Determine the (x, y) coordinate at the center of the cell enclosing the given text.  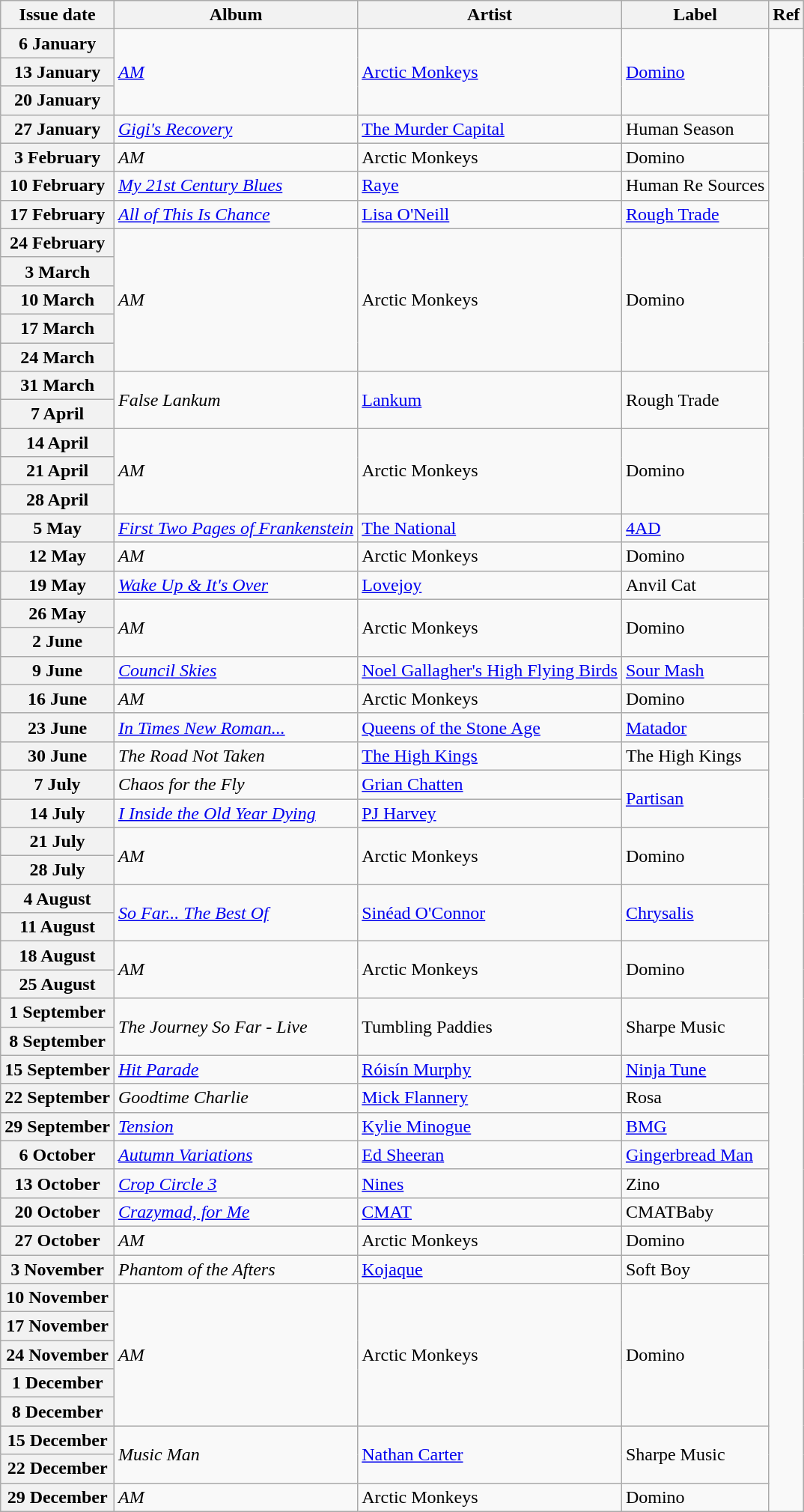
28 July (58, 870)
Lankum (490, 400)
7 July (58, 784)
CMAT (490, 1212)
Anvil Cat (695, 585)
26 May (58, 613)
Lisa O'Neill (490, 214)
11 August (58, 927)
14 April (58, 443)
Ninja Tune (695, 1069)
Sinéad O'Connor (490, 913)
Ed Sheeran (490, 1155)
22 September (58, 1098)
Nines (490, 1183)
Noel Gallagher's High Flying Birds (490, 670)
23 June (58, 727)
29 September (58, 1126)
Autumn Variations (235, 1155)
Soft Boy (695, 1269)
Chaos for the Fly (235, 784)
Mick Flannery (490, 1098)
3 March (58, 271)
BMG (695, 1126)
So Far... The Best Of (235, 913)
4AD (695, 528)
10 February (58, 186)
In Times New Roman... (235, 727)
3 November (58, 1269)
9 June (58, 670)
21 July (58, 842)
8 December (58, 1412)
Kojaque (490, 1269)
31 March (58, 386)
18 August (58, 956)
7 April (58, 414)
Album (235, 15)
Ref (786, 15)
Matador (695, 727)
Lovejoy (490, 585)
12 May (58, 556)
Raye (490, 186)
Kylie Minogue (490, 1126)
Issue date (58, 15)
6 October (58, 1155)
Goodtime Charlie (235, 1098)
False Lankum (235, 400)
27 October (58, 1240)
4 August (58, 899)
Gingerbread Man (695, 1155)
29 December (58, 1497)
17 November (58, 1326)
17 February (58, 214)
20 October (58, 1212)
Sour Mash (695, 670)
13 January (58, 72)
27 January (58, 129)
13 October (58, 1183)
8 September (58, 1041)
All of This Is Chance (235, 214)
14 July (58, 813)
The Road Not Taken (235, 756)
25 August (58, 984)
Grian Chatten (490, 784)
Rosa (695, 1098)
24 February (58, 243)
3 February (58, 157)
6 January (58, 43)
10 March (58, 300)
21 April (58, 471)
Zino (695, 1183)
The Journey So Far - Live (235, 1027)
2 June (58, 642)
The Murder Capital (490, 129)
Phantom of the Afters (235, 1269)
10 November (58, 1298)
Tumbling Paddies (490, 1027)
Wake Up & It's Over (235, 585)
Crop Circle 3 (235, 1183)
5 May (58, 528)
My 21st Century Blues (235, 186)
The National (490, 528)
22 December (58, 1469)
Council Skies (235, 670)
Queens of the Stone Age (490, 727)
Human Season (695, 129)
20 January (58, 100)
Gigi's Recovery (235, 129)
CMATBaby (695, 1212)
PJ Harvey (490, 813)
24 November (58, 1355)
Crazymad, for Me (235, 1212)
16 June (58, 699)
Tension (235, 1126)
Partisan (695, 798)
I Inside the Old Year Dying (235, 813)
Artist (490, 15)
Label (695, 15)
Music Man (235, 1454)
15 December (58, 1440)
Róisín Murphy (490, 1069)
30 June (58, 756)
17 March (58, 328)
Nathan Carter (490, 1454)
1 September (58, 1012)
19 May (58, 585)
28 April (58, 500)
Human Re Sources (695, 186)
24 March (58, 357)
1 December (58, 1383)
First Two Pages of Frankenstein (235, 528)
Hit Parade (235, 1069)
15 September (58, 1069)
Chrysalis (695, 913)
